Locate the cell with the specified text and output its [x, y] center coordinate. 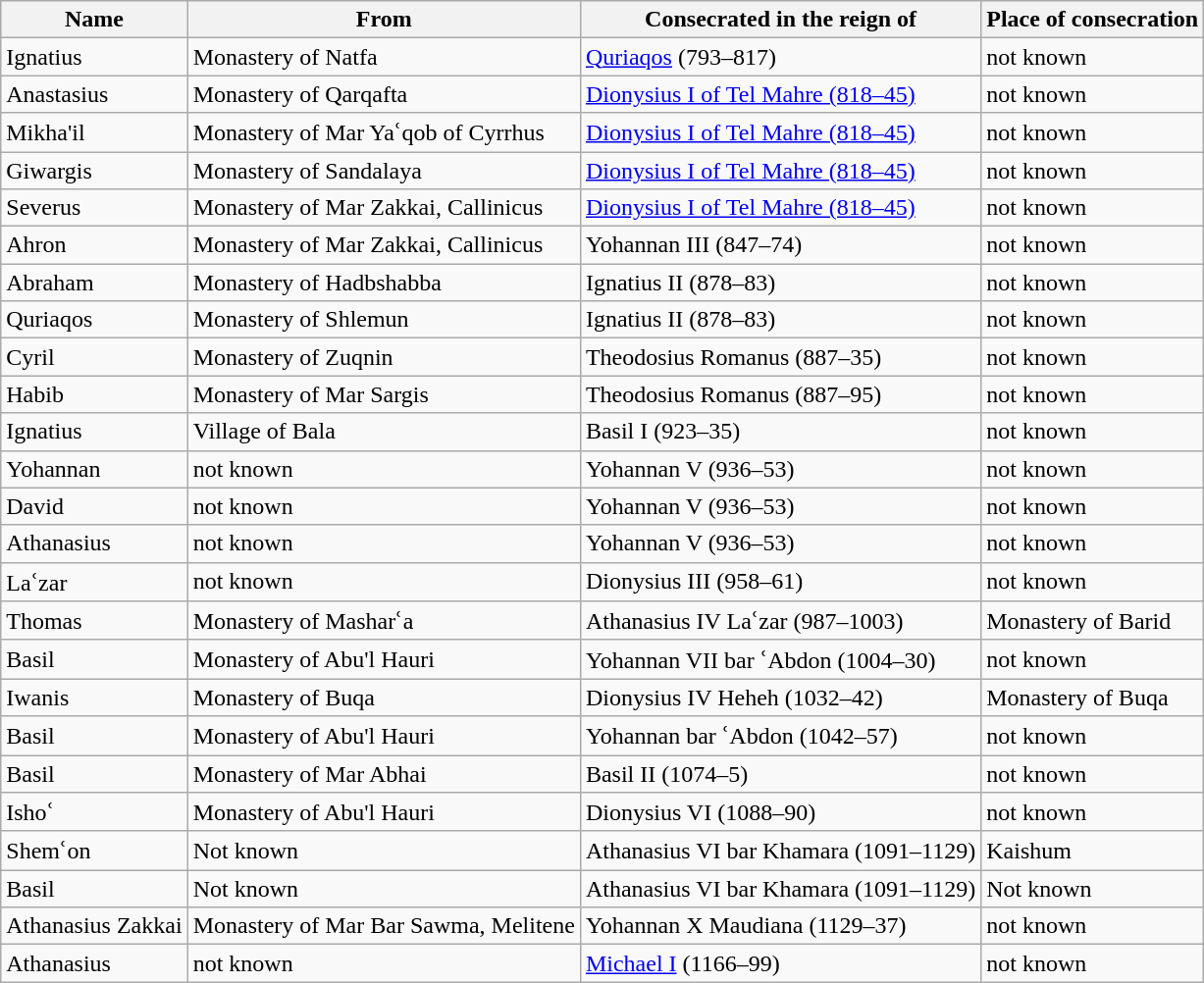
Yohannan X Maudiana (1129–37) [780, 926]
Michael I (1166–99) [780, 963]
Yohannan bar ʿAbdon (1042–57) [780, 736]
Laʿzar [94, 582]
Monastery of Shlemun [384, 320]
Anastasius [94, 94]
Consecrated in the reign of [780, 20]
Theodosius Romanus (887–35) [780, 357]
Quriaqos [94, 320]
Monastery of Barid [1093, 621]
Village of Bala [384, 432]
Quriaqos (793–817) [780, 57]
Severus [94, 208]
Name [94, 20]
Monastery of Natfa [384, 57]
Basil II (1074–5) [780, 774]
Shemʿon [94, 851]
Dionysius III (958–61) [780, 582]
Yohannan III (847–74) [780, 245]
Kaishum [1093, 851]
Basil I (923–35) [780, 432]
Monastery of Qarqafta [384, 94]
Monastery of Sandalaya [384, 170]
Monastery of Hadbshabba [384, 283]
Cyril [94, 357]
David [94, 506]
Theodosius Romanus (887–95) [780, 394]
Ahron [94, 245]
Dionysius IV Heheh (1032–42) [780, 698]
Monastery of Mar Abhai [384, 774]
Giwargis [94, 170]
Athanasius Zakkai [94, 926]
Thomas [94, 621]
Iwanis [94, 698]
From [384, 20]
Dionysius VI (1088–90) [780, 812]
Monastery of Mar Yaʿqob of Cyrrhus [384, 132]
Athanasius IV Laʿzar (987–1003) [780, 621]
Place of consecration [1093, 20]
Ishoʿ [94, 812]
Monastery of Masharʿa [384, 621]
Abraham [94, 283]
Habib [94, 394]
Yohannan [94, 469]
Yohannan VII bar ʿAbdon (1004–30) [780, 659]
Monastery of Mar Bar Sawma, Melitene [384, 926]
Monastery of Mar Sargis [384, 394]
Monastery of Zuqnin [384, 357]
Mikha'il [94, 132]
